Provide the [x, y] coordinate of the cell's center where the given text is located.  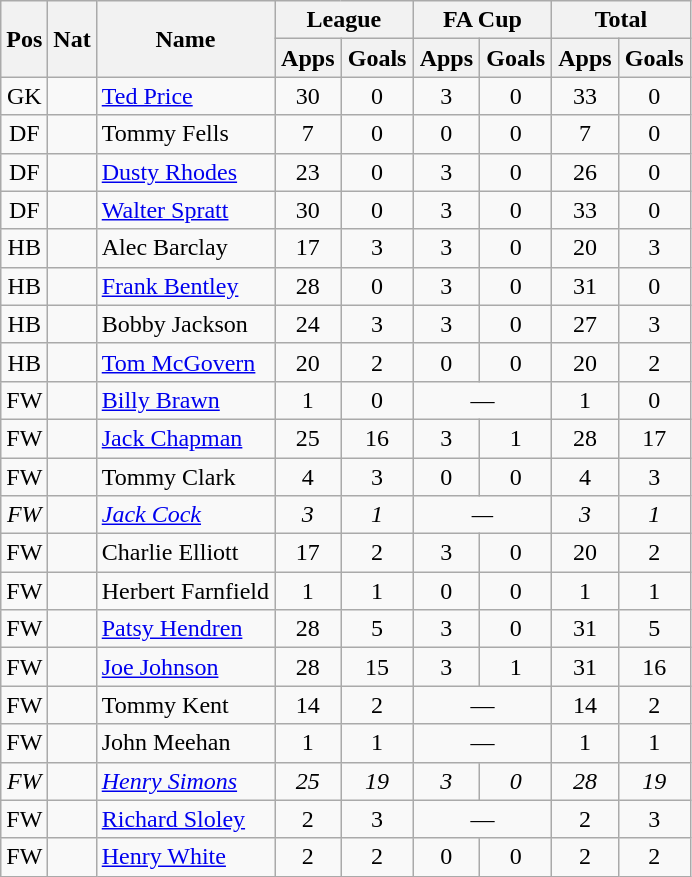
Henry White [185, 857]
John Meehan [185, 743]
24 [308, 324]
15 [377, 667]
League [344, 20]
Tommy Fells [185, 134]
Tommy Kent [185, 705]
27 [586, 324]
GK [24, 96]
Dusty Rhodes [185, 172]
Richard Sloley [185, 819]
Billy Brawn [185, 400]
Henry Simons [185, 781]
Jack Chapman [185, 438]
Walter Spratt [185, 210]
Pos [24, 39]
Joe Johnson [185, 667]
Total [622, 20]
Frank Bentley [185, 286]
Patsy Hendren [185, 629]
Ted Price [185, 96]
Bobby Jackson [185, 324]
26 [586, 172]
Charlie Elliott [185, 553]
Tommy Clark [185, 477]
Tom McGovern [185, 362]
Jack Cock [185, 515]
Nat [72, 39]
Herbert Farnfield [185, 591]
Name [185, 39]
23 [308, 172]
Alec Barclay [185, 248]
FA Cup [482, 20]
